For the text-containing cell, return its midpoint in [X, Y] coordinate format. 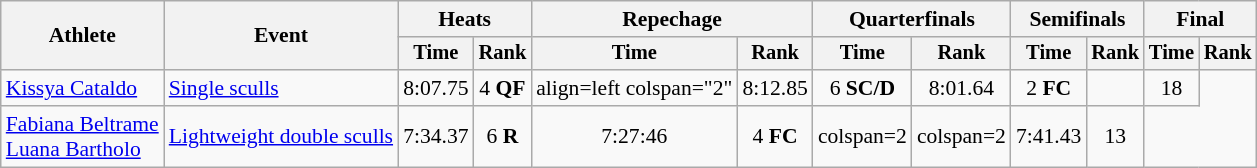
6 R [503, 136]
7:27:46 [634, 136]
2 FC [1048, 88]
Heats [464, 19]
4 QF [503, 88]
Repechage [672, 19]
8:07.75 [436, 88]
Fabiana BeltrameLuana Bartholo [82, 136]
Event [281, 36]
Lightweight double sculls [281, 136]
8:01.64 [962, 88]
7:34.37 [436, 136]
align=left colspan="2" [634, 88]
Kissya Cataldo [82, 88]
6 SC/D [862, 88]
4 FC [774, 136]
7:41.43 [1048, 136]
Semifinals [1078, 19]
8:12.85 [774, 88]
18 [1172, 88]
Quarterfinals [912, 19]
Single sculls [281, 88]
Athlete [82, 36]
13 [1115, 136]
Final [1200, 19]
